Extract the [x, y] coordinate from the center of the cell holding the provided text.  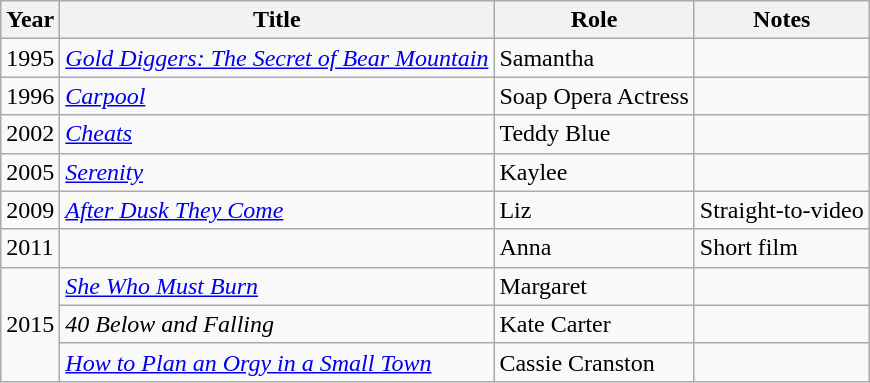
Title [277, 20]
Kate Carter [594, 324]
How to Plan an Orgy in a Small Town [277, 362]
Serenity [277, 172]
2005 [30, 172]
Kaylee [594, 172]
She Who Must Burn [277, 286]
Samantha [594, 58]
Year [30, 20]
Cassie Cranston [594, 362]
Notes [782, 20]
Short film [782, 248]
Carpool [277, 96]
1996 [30, 96]
Role [594, 20]
2011 [30, 248]
2002 [30, 134]
Soap Opera Actress [594, 96]
Anna [594, 248]
2015 [30, 324]
Straight-to-video [782, 210]
Cheats [277, 134]
Teddy Blue [594, 134]
2009 [30, 210]
1995 [30, 58]
After Dusk They Come [277, 210]
Gold Diggers: The Secret of Bear Mountain [277, 58]
Liz [594, 210]
Margaret [594, 286]
40 Below and Falling [277, 324]
